Return (x, y) of the center of cell containing provided text 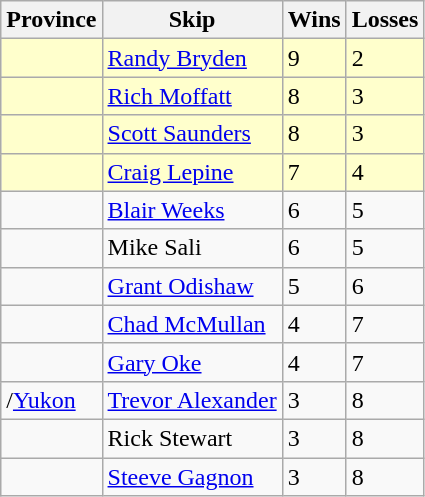
/Yukon (52, 400)
Blair Weeks (192, 210)
Grant Odishaw (192, 286)
Craig Lepine (192, 172)
Randy Bryden (192, 58)
Province (52, 20)
Wins (314, 20)
Chad McMullan (192, 324)
9 (314, 58)
Rich Moffatt (192, 96)
Rick Stewart (192, 438)
Scott Saunders (192, 134)
Trevor Alexander (192, 400)
Skip (192, 20)
2 (385, 58)
Losses (385, 20)
Mike Sali (192, 248)
Gary Oke (192, 362)
Steeve Gagnon (192, 477)
